Pinpoint the cell where the given text exists, returning its (X, Y) midpoint coordinate. 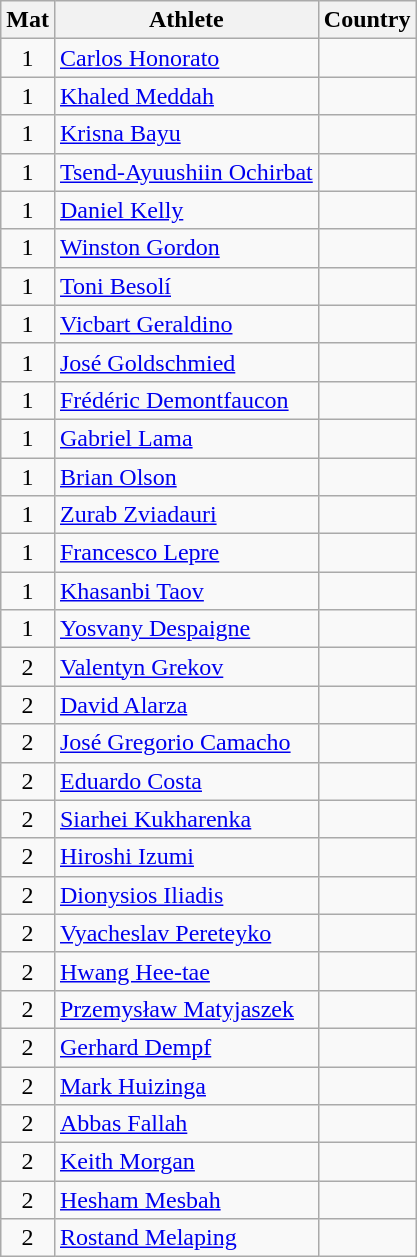
Przemysław Matyjaszek (186, 1009)
Gerhard Dempf (186, 1047)
Vyacheslav Pereteyko (186, 933)
Mark Huizinga (186, 1085)
Vicbart Geraldino (186, 324)
Eduardo Costa (186, 781)
Brian Olson (186, 477)
Dionysios Iliadis (186, 895)
Khaled Meddah (186, 96)
Rostand Melaping (186, 1238)
Hesham Mesbah (186, 1200)
Keith Morgan (186, 1162)
Winston Gordon (186, 248)
Valentyn Grekov (186, 667)
Hiroshi Izumi (186, 857)
Frédéric Demontfaucon (186, 400)
Toni Besolí (186, 286)
David Alarza (186, 705)
José Goldschmied (186, 362)
Yosvany Despaigne (186, 629)
Carlos Honorato (186, 58)
Khasanbi Taov (186, 591)
Country (367, 20)
Siarhei Kukharenka (186, 819)
Mat (28, 20)
Hwang Hee-tae (186, 971)
Abbas Fallah (186, 1124)
Daniel Kelly (186, 210)
José Gregorio Camacho (186, 743)
Athlete (186, 20)
Krisna Bayu (186, 134)
Zurab Zviadauri (186, 515)
Tsend-Ayuushiin Ochirbat (186, 172)
Gabriel Lama (186, 438)
Francesco Lepre (186, 553)
